Pinpoint the cell where the given text exists, returning its [x, y] midpoint coordinate. 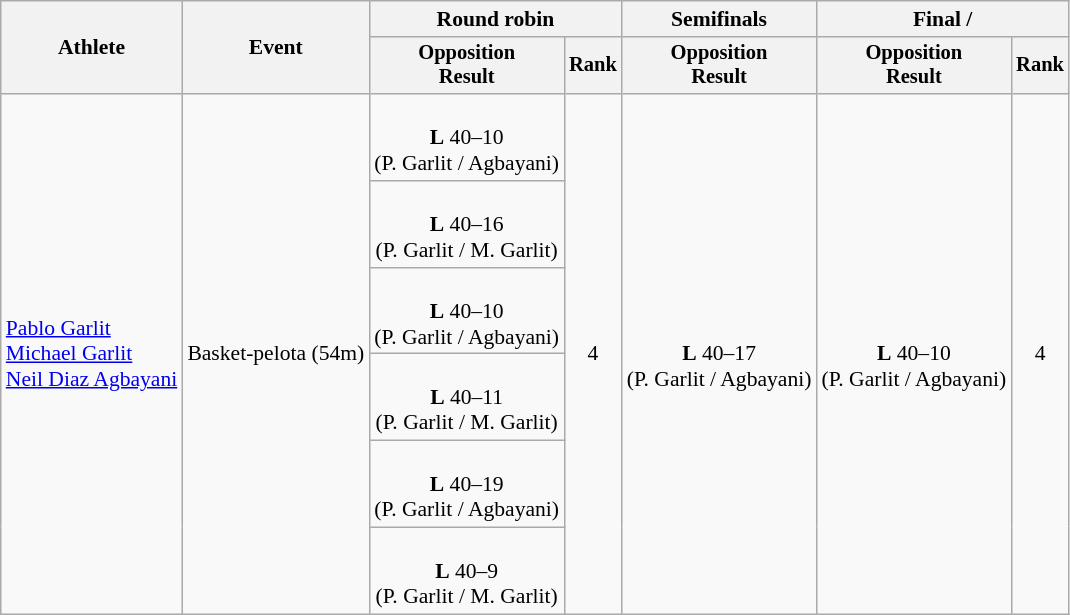
L 40–16(P. Garlit / M. Garlit) [466, 224]
L 40–9(P. Garlit / M. Garlit) [466, 572]
Athlete [92, 48]
Semifinals [720, 19]
Final / [942, 19]
L 40–17(P. Garlit / Agbayani) [720, 354]
L 40–19(P. Garlit / Agbayani) [466, 484]
Pablo GarlitMichael GarlitNeil Diaz Agbayani [92, 354]
Event [276, 48]
Round robin [495, 19]
Basket-pelota (54m) [276, 354]
L 40–11(P. Garlit / M. Garlit) [466, 398]
